Locate the cell with the specified text and output its [X, Y] center coordinate. 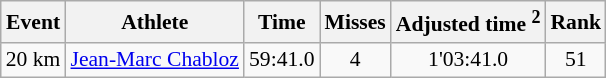
59:41.0 [282, 60]
1'03:41.0 [468, 60]
51 [576, 60]
20 km [34, 60]
Jean-Marc Chabloz [154, 60]
Rank [576, 22]
Event [34, 22]
Misses [356, 22]
Time [282, 22]
4 [356, 60]
Athlete [154, 22]
Adjusted time 2 [468, 22]
